Return [x, y] of the center of cell containing provided text 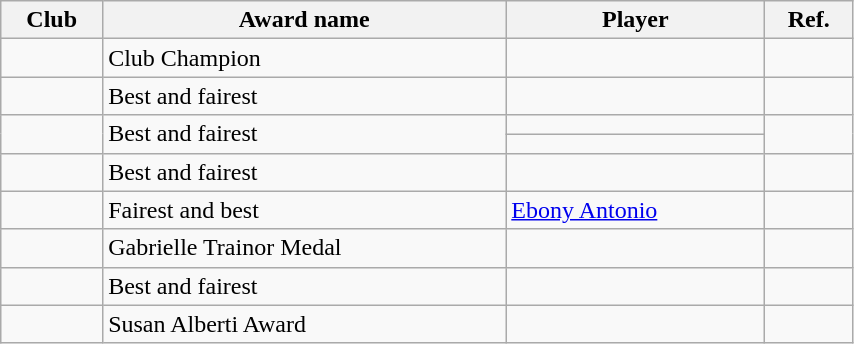
Player [636, 20]
Club [52, 20]
Susan Alberti Award [304, 324]
Ref. [809, 20]
Ebony Antonio [636, 210]
Award name [304, 20]
Gabrielle Trainor Medal [304, 248]
Club Champion [304, 58]
Fairest and best [304, 210]
